Pinpoint the cell where the given text exists, returning its (x, y) midpoint coordinate. 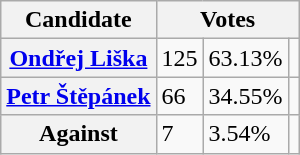
125 (180, 58)
Against (78, 134)
Petr Štěpánek (78, 96)
Ondřej Liška (78, 58)
34.55% (246, 96)
66 (180, 96)
63.13% (246, 58)
3.54% (246, 134)
7 (180, 134)
Candidate (78, 20)
Votes (228, 20)
